Detect which cell encompasses the target text, then output its (x, y) center coordinate. 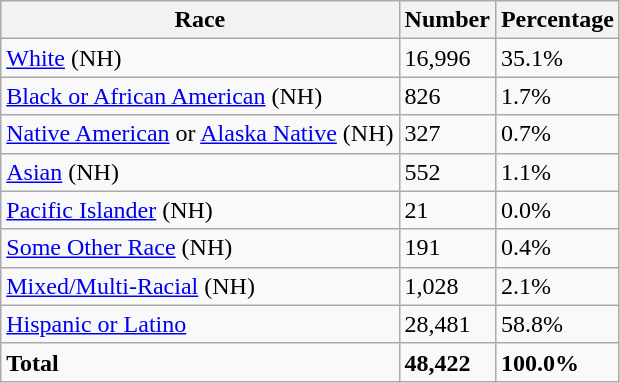
1.7% (557, 96)
Black or African American (NH) (200, 96)
Mixed/Multi-Racial (NH) (200, 286)
1,028 (447, 286)
2.1% (557, 286)
Native American or Alaska Native (NH) (200, 134)
100.0% (557, 362)
Asian (NH) (200, 172)
0.4% (557, 248)
48,422 (447, 362)
Number (447, 20)
28,481 (447, 324)
Race (200, 20)
35.1% (557, 58)
1.1% (557, 172)
Total (200, 362)
327 (447, 134)
21 (447, 210)
Some Other Race (NH) (200, 248)
552 (447, 172)
58.8% (557, 324)
191 (447, 248)
Percentage (557, 20)
826 (447, 96)
16,996 (447, 58)
White (NH) (200, 58)
Pacific Islander (NH) (200, 210)
0.7% (557, 134)
Hispanic or Latino (200, 324)
0.0% (557, 210)
